Return (X, Y) of the center of cell containing provided text 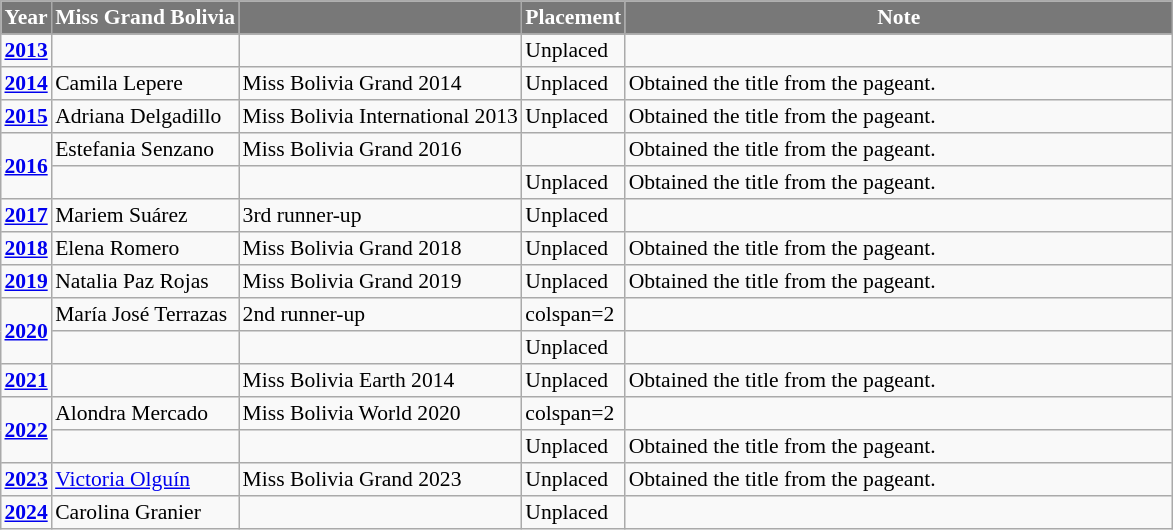
Camila Lepere (144, 84)
Miss Bolivia Grand 2019 (380, 282)
María José Terrazas (144, 314)
2021 (26, 380)
2022 (26, 430)
Elena Romero (144, 248)
Note (899, 18)
2013 (26, 50)
Miss Bolivia Grand 2016 (380, 150)
3rd runner-up (380, 216)
2015 (26, 116)
Miss Bolivia Grand 2014 (380, 84)
Adriana Delgadillo (144, 116)
2016 (26, 166)
Victoria Olguín (144, 480)
Carolina Granier (144, 512)
Placement (574, 18)
2019 (26, 282)
2nd runner-up (380, 314)
Miss Bolivia Grand 2018 (380, 248)
Estefania Senzano (144, 150)
Miss Bolivia Grand 2023 (380, 480)
2014 (26, 84)
Mariem Suárez (144, 216)
2020 (26, 331)
Year (26, 18)
Miss Bolivia World 2020 (380, 414)
2018 (26, 248)
Alondra Mercado (144, 414)
Miss Grand Bolivia (144, 18)
2017 (26, 216)
2023 (26, 480)
2024 (26, 512)
Miss Bolivia International 2013 (380, 116)
Miss Bolivia Earth 2014 (380, 380)
Natalia Paz Rojas (144, 282)
